Capture the cell that displays the provided text and extract its (X, Y) central coordinate. 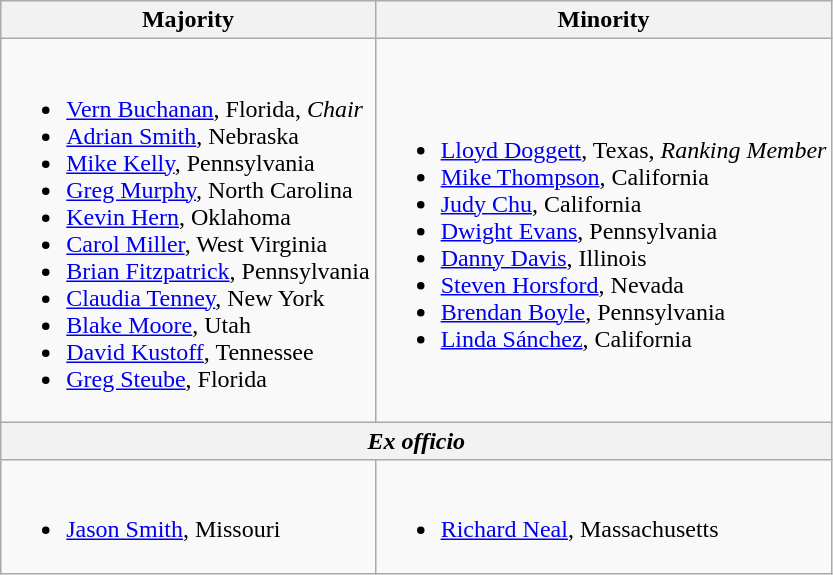
Richard Neal, Massachusetts (604, 516)
Ex officio (416, 441)
Minority (604, 20)
Majority (188, 20)
Jason Smith, Missouri (188, 516)
